Capture the cell that displays the provided text and extract its [x, y] central coordinate. 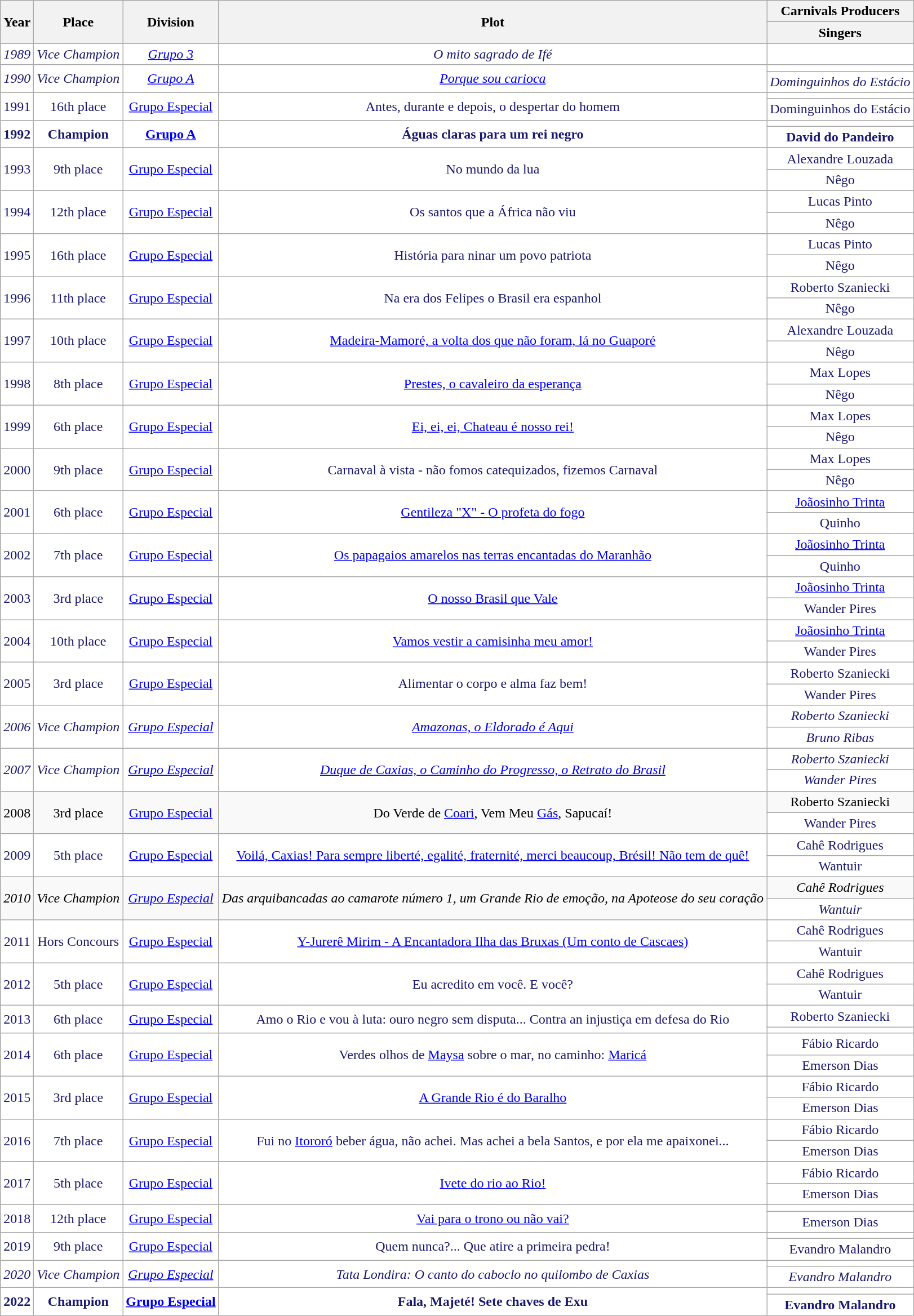
2008 [17, 812]
O mito sagrado de Ifé [493, 54]
2003 [17, 598]
2019 [17, 1246]
A Grande Rio é do Baralho [493, 1097]
Na era dos Felipes o Brasil era espanhol [493, 298]
2022 [17, 1301]
No mundo da lua [493, 169]
2020 [17, 1274]
2006 [17, 727]
Carnivals Producers [840, 11]
2000 [17, 469]
David do Pandeiro [840, 137]
2012 [17, 984]
1993 [17, 169]
Madeira-Mamoré, a volta dos que não foram, lá no Guaporé [493, 341]
1997 [17, 341]
Alimentar o corpo e alma faz bem! [493, 684]
Quem nunca?... Que atire a primeira pedra! [493, 1246]
Os papagaios amarelos nas terras encantadas do Maranhão [493, 555]
2018 [17, 1218]
Vamos vestir a camisinha meu amor! [493, 641]
2004 [17, 641]
Gentileza "X" - O profeta do fogo [493, 512]
Ivete do rio ao Rio! [493, 1183]
11th place [78, 298]
2013 [17, 1020]
Division [171, 22]
2009 [17, 855]
O nosso Brasil que Vale [493, 598]
Year [17, 22]
2005 [17, 684]
1994 [17, 212]
Verdes olhos de Maysa sobre o mar, no caminho: Maricá [493, 1055]
2015 [17, 1097]
Eu acredito em você. E você? [493, 984]
1998 [17, 384]
8th place [78, 384]
Ei, ei, ei, Chateau é nosso rei! [493, 426]
Antes, durante e depois, o despertar do homem [493, 106]
1999 [17, 426]
Porque sou carioca [493, 79]
Plot [493, 22]
1989 [17, 54]
1992 [17, 134]
Fui no Itororó beber água, não achei. Mas achei a bela Santos, e por ela me apaixonei... [493, 1140]
Carnaval à vista - não fomos catequizados, fizemos Carnaval [493, 469]
Fala, Majeté! Sete chaves de Exu [493, 1301]
Voilá, Caxias! Para sempre liberté, egalité, fraternité, merci beaucoup, Brésil! Não tem de quê! [493, 855]
Do Verde de Coari, Vem Meu Gás, Sapucaí! [493, 812]
Singers [840, 33]
2011 [17, 941]
Grupo 3 [171, 54]
Prestes, o cavaleiro da esperança [493, 384]
2017 [17, 1183]
Das arquibancadas ao camarote número 1, um Grande Rio de emoção, na Apoteose do seu coração [493, 898]
Águas claras para um rei negro [493, 134]
1995 [17, 255]
Tata Londira: O canto do caboclo no quilombo de Caxias [493, 1274]
2010 [17, 898]
Amazonas, o Eldorado é Aqui [493, 727]
1991 [17, 106]
Place [78, 22]
Duque de Caxias, o Caminho do Progresso, o Retrato do Brasil [493, 770]
2002 [17, 555]
História para ninar um povo patriota [493, 255]
Bruno Ribas [840, 737]
2007 [17, 770]
Amo o Rio e vou à luta: ouro negro sem disputa... Contra an injustiça em defesa do Rio [493, 1020]
Vai para o trono ou não vai? [493, 1218]
Y-Jurerê Mirim - A Encantadora Ilha das Bruxas (Um conto de Cascaes) [493, 941]
1996 [17, 298]
2001 [17, 512]
1990 [17, 79]
Hors Concours [78, 941]
2014 [17, 1055]
Os santos que a África não viu [493, 212]
2016 [17, 1140]
